Determine the [x, y] coordinate at the center of the cell enclosing the given text.  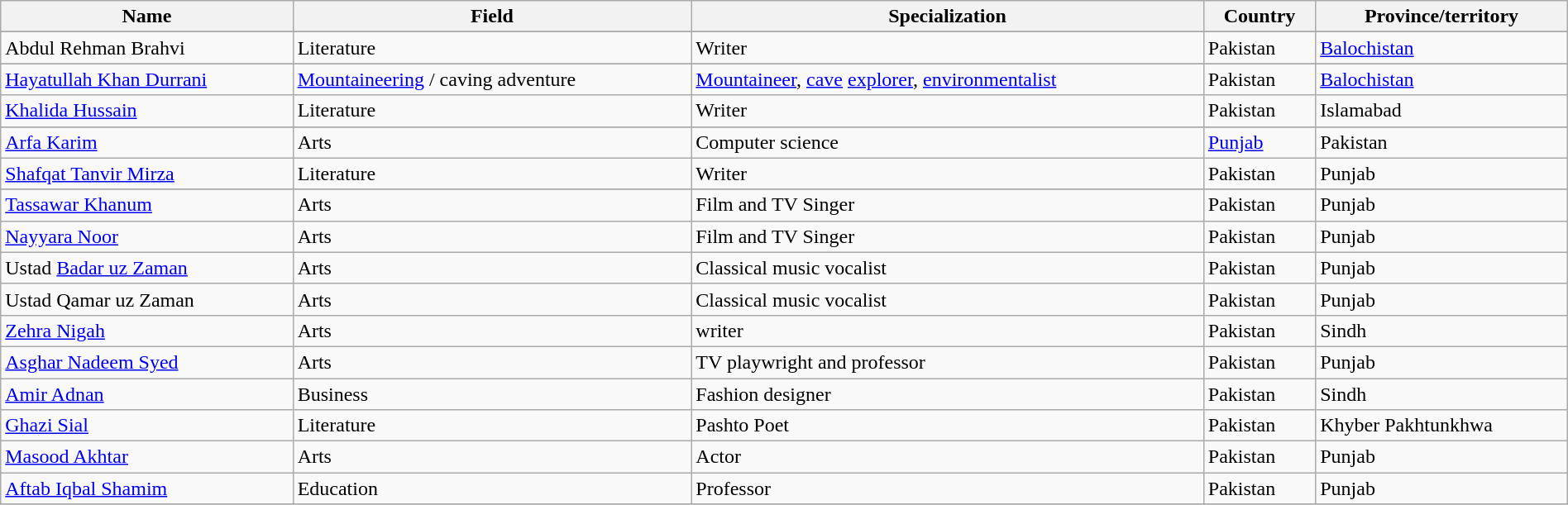
Zehra Nigah [147, 331]
Fashion designer [948, 394]
Masood Akhtar [147, 457]
Ghazi Sial [147, 426]
Aftab Iqbal Shamim [147, 488]
TV playwright and professor [948, 362]
Province/territory [1442, 17]
Tassawar Khanum [147, 205]
Computer science [948, 142]
Mountaineering / caving adventure [492, 79]
Abdul Rehman Brahvi [147, 48]
Name [147, 17]
Professor [948, 488]
Shafqat Tanvir Mirza [147, 174]
Actor [948, 457]
Khyber Pakhtunkhwa [1442, 426]
Pashto Poet [948, 426]
Islamabad [1442, 111]
Khalida Hussain [147, 111]
Hayatullah Khan Durrani [147, 79]
Ustad Badar uz Zaman [147, 268]
Nayyara Noor [147, 236]
Asghar Nadeem Syed [147, 362]
Amir Adnan [147, 394]
Mountaineer, cave explorer, environmentalist [948, 79]
writer [948, 331]
Country [1259, 17]
Arfa Karim [147, 142]
Field [492, 17]
Business [492, 394]
Specialization [948, 17]
Education [492, 488]
Ustad Qamar uz Zaman [147, 299]
